Output the (x, y) coordinate of the center of the cell containing the given text.  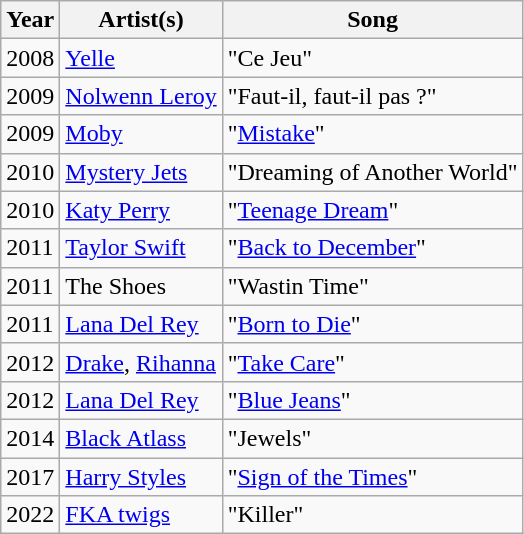
"Back to December" (372, 248)
Harry Styles (141, 477)
Nolwenn Leroy (141, 96)
Drake, Rihanna (141, 362)
2022 (30, 515)
"Jewels" (372, 438)
"Sign of the Times" (372, 477)
Mystery Jets (141, 172)
"Killer" (372, 515)
The Shoes (141, 286)
FKA twigs (141, 515)
"Blue Jeans" (372, 400)
2008 (30, 58)
"Wastin Time" (372, 286)
"Ce Jeu" (372, 58)
Black Atlass (141, 438)
Song (372, 20)
2014 (30, 438)
"Dreaming of Another World" (372, 172)
"Take Care" (372, 362)
"Born to Die" (372, 324)
Moby (141, 134)
Artist(s) (141, 20)
Year (30, 20)
"Faut-il, faut-il pas ?" (372, 96)
2017 (30, 477)
Katy Perry (141, 210)
"Teenage Dream" (372, 210)
Yelle (141, 58)
Taylor Swift (141, 248)
"Mistake" (372, 134)
